Locate the cell with the specified text and output its (x, y) center coordinate. 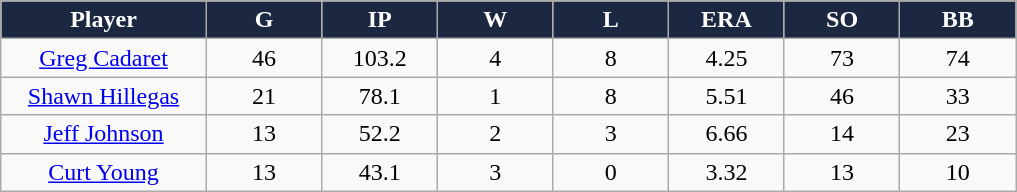
Shawn Hillegas (104, 96)
73 (842, 58)
52.2 (380, 134)
6.66 (727, 134)
G (264, 20)
Player (104, 20)
1 (495, 96)
SO (842, 20)
0 (611, 172)
21 (264, 96)
103.2 (380, 58)
Curt Young (104, 172)
L (611, 20)
IP (380, 20)
43.1 (380, 172)
W (495, 20)
5.51 (727, 96)
14 (842, 134)
Greg Cadaret (104, 58)
10 (958, 172)
78.1 (380, 96)
3.32 (727, 172)
4 (495, 58)
Jeff Johnson (104, 134)
ERA (727, 20)
2 (495, 134)
23 (958, 134)
74 (958, 58)
4.25 (727, 58)
33 (958, 96)
BB (958, 20)
